Search for the cell housing the specified text and yield its (x, y) center coordinate. 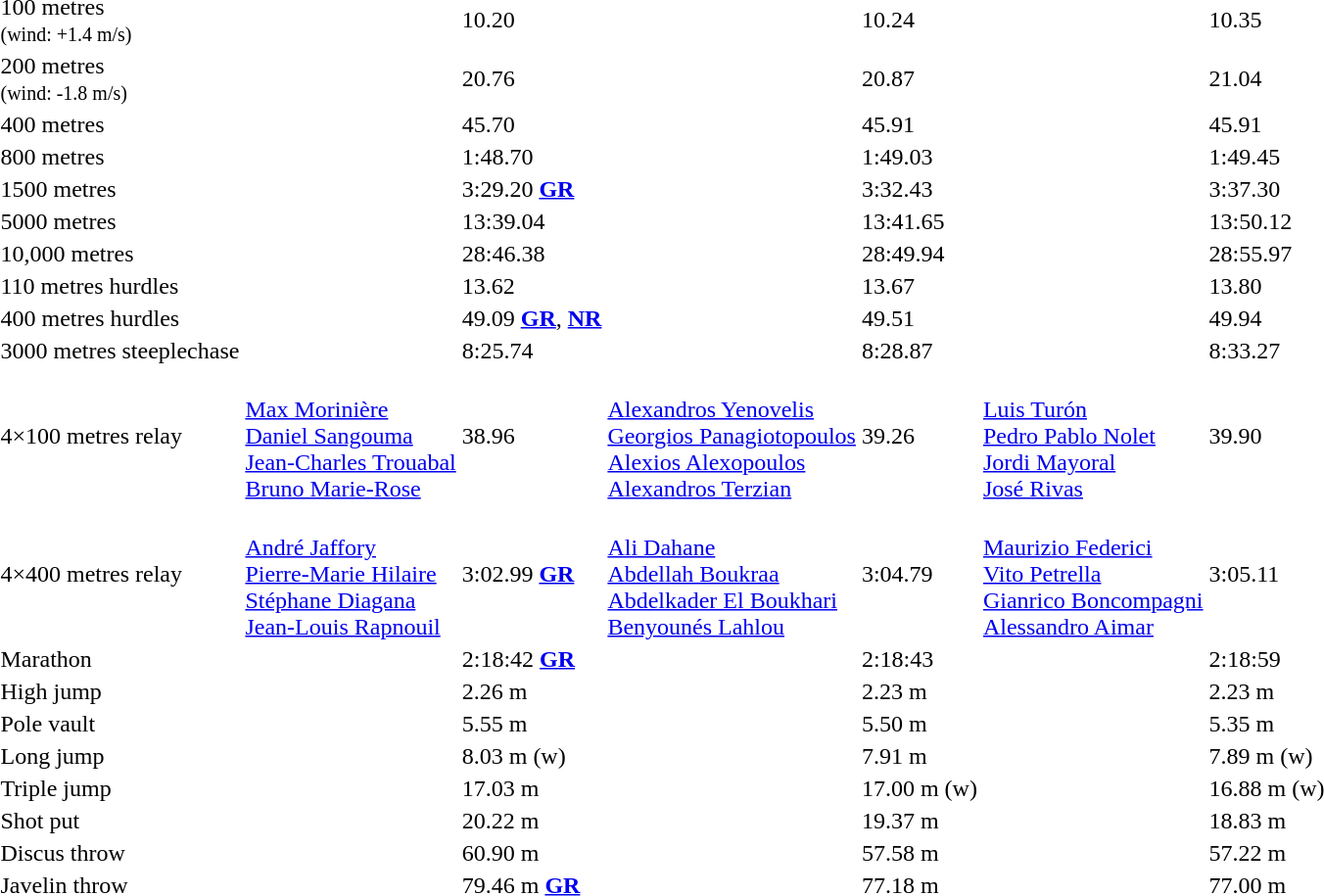
Maurizio FedericiVito PetrellaGianrico BoncompagniAlessandro Aimar (1093, 574)
49.09 GR, NR (532, 318)
39.26 (919, 436)
André JafforyPierre-Marie HilaireStéphane DiaganaJean-Louis Rapnouil (351, 574)
Luis TurónPedro Pablo NoletJordi MayoralJosé Rivas (1093, 436)
20.22 m (532, 821)
1:49.03 (919, 157)
49.51 (919, 318)
3:04.79 (919, 574)
57.58 m (919, 853)
8:25.74 (532, 351)
2.23 m (919, 691)
7.91 m (919, 756)
13.67 (919, 286)
2.26 m (532, 691)
2:18:42 GR (532, 659)
17.03 m (532, 788)
1:48.70 (532, 157)
Ali DahaneAbdellah BoukraaAbdelkader El BoukhariBenyounés Lahlou (733, 574)
20.87 (919, 78)
28:46.38 (532, 254)
19.37 m (919, 821)
Alexandros YenovelisGeorgios PanagiotopoulosAlexios AlexopoulosAlexandros Terzian (733, 436)
17.00 m (w) (919, 788)
3:29.20 GR (532, 189)
8.03 m (w) (532, 756)
20.76 (532, 78)
13:41.65 (919, 221)
3:02.99 GR (532, 574)
5.55 m (532, 724)
60.90 m (532, 853)
28:49.94 (919, 254)
38.96 (532, 436)
45.70 (532, 124)
13:39.04 (532, 221)
5.50 m (919, 724)
3:32.43 (919, 189)
13.62 (532, 286)
45.91 (919, 124)
8:28.87 (919, 351)
Max MorinièreDaniel SangoumaJean-Charles TrouabalBruno Marie-Rose (351, 436)
2:18:43 (919, 659)
